Pinpoint the cell where the given text exists, returning its [X, Y] midpoint coordinate. 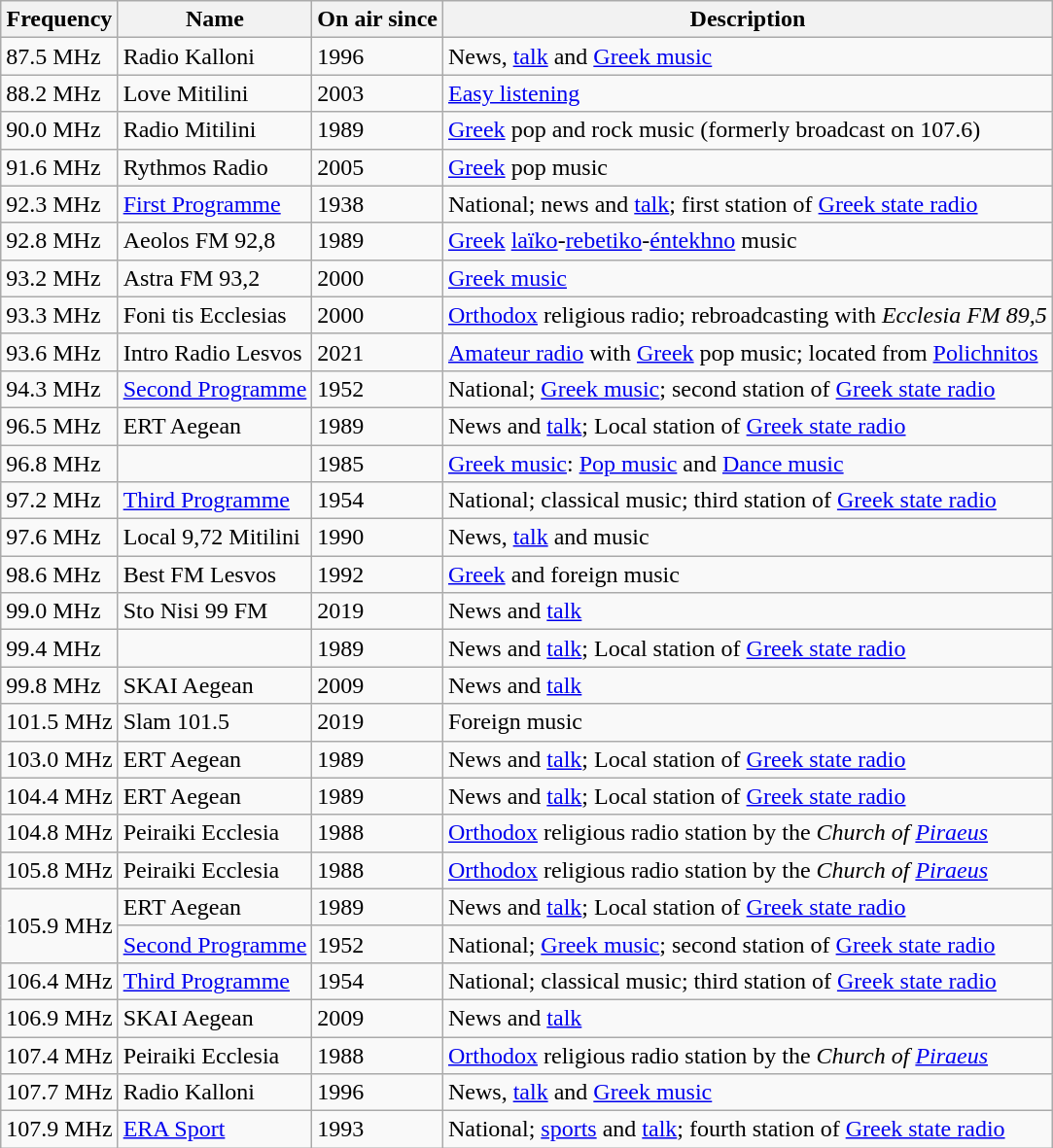
93.6 MHz [59, 352]
Amateur radio with Greek pop music; located from Polichnitos [747, 352]
99.8 MHz [59, 685]
Intro Radio Lesvos [215, 352]
Foreign music [747, 722]
91.6 MHz [59, 167]
92.3 MHz [59, 204]
ERA Sport [215, 1130]
103.0 MHz [59, 759]
107.9 MHz [59, 1130]
Greek music [747, 278]
1990 [377, 538]
105.9 MHz [59, 925]
104.8 MHz [59, 833]
2003 [377, 93]
92.8 MHz [59, 241]
Name [215, 19]
Greek pop music [747, 167]
News, talk and music [747, 538]
National; sports and talk; fourth station of Greek state radio [747, 1130]
Greek laïko-rebetiko-éntekhno music [747, 241]
94.3 MHz [59, 389]
106.9 MHz [59, 1018]
Slam 101.5 [215, 722]
Astra FM 93,2 [215, 278]
Greek pop and rock music (formerly broadcast on 107.6) [747, 130]
107.7 MHz [59, 1093]
97.2 MHz [59, 501]
Sto Nisi 99 FM [215, 611]
Love Mitilini [215, 93]
90.0 MHz [59, 130]
Greek and foreign music [747, 574]
Local 9,72 Mitilini [215, 538]
87.5 MHz [59, 56]
96.5 MHz [59, 426]
88.2 MHz [59, 93]
First Programme [215, 204]
104.4 MHz [59, 796]
1992 [377, 574]
106.4 MHz [59, 981]
93.2 MHz [59, 278]
96.8 MHz [59, 464]
99.0 MHz [59, 611]
1985 [377, 464]
99.4 MHz [59, 648]
Greek music: Pop music and Dance music [747, 464]
Foni tis Ecclesias [215, 315]
105.8 MHz [59, 870]
2005 [377, 167]
Radio Mitilini [215, 130]
98.6 MHz [59, 574]
Best FM Lesvos [215, 574]
National; news and talk; first station of Greek state radio [747, 204]
On air since [377, 19]
93.3 MHz [59, 315]
2021 [377, 352]
Frequency [59, 19]
107.4 MHz [59, 1055]
101.5 MHz [59, 722]
Orthodox religious radio; rebroadcasting with Ecclesia FM 89,5 [747, 315]
Aeolos FM 92,8 [215, 241]
97.6 MHz [59, 538]
Rythmos Radio [215, 167]
Description [747, 19]
1938 [377, 204]
Easy listening [747, 93]
1993 [377, 1130]
